Capture the cell that displays the provided text and extract its [x, y] central coordinate. 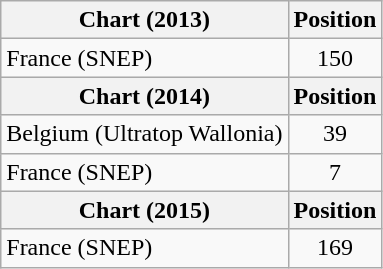
Chart (2015) [144, 210]
39 [335, 134]
Chart (2014) [144, 96]
7 [335, 172]
Belgium (Ultratop Wallonia) [144, 134]
169 [335, 248]
Chart (2013) [144, 20]
150 [335, 58]
